Return (X, Y) of the center of cell containing provided text 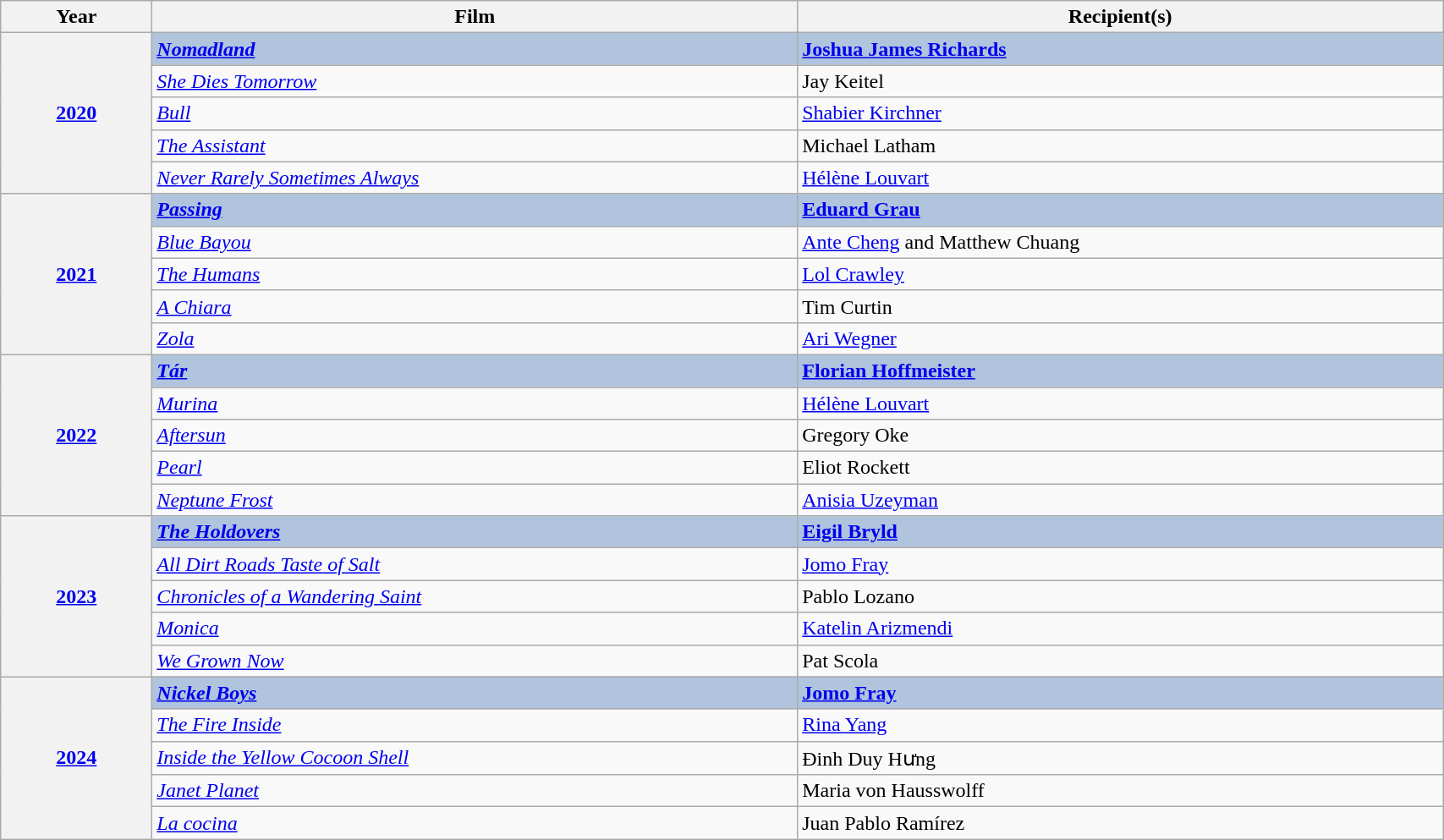
Zola (475, 338)
Jay Keitel (1120, 81)
Maria von Hausswolff (1120, 791)
Monica (475, 629)
Katelin Arizmendi (1120, 629)
Chronicles of a Wandering Saint (475, 596)
The Fire Inside (475, 725)
Florian Hoffmeister (1120, 371)
2021 (76, 274)
Never Rarely Sometimes Always (475, 178)
All Dirt Roads Taste of Salt (475, 564)
La cocina (475, 823)
Michael Latham (1120, 145)
Nomadland (475, 49)
Film (475, 17)
Janet Planet (475, 791)
The Assistant (475, 145)
Gregory Oke (1120, 436)
The Holdovers (475, 532)
Lol Crawley (1120, 274)
She Dies Tomorrow (475, 81)
Joshua James Richards (1120, 49)
We Grown Now (475, 661)
Neptune Frost (475, 500)
Recipient(s) (1120, 17)
Ðinh Duy Hưng (1120, 758)
2023 (76, 596)
2024 (76, 758)
Pearl (475, 468)
Bull (475, 113)
Anisia Uzeyman (1120, 500)
Ari Wegner (1120, 338)
Eigil Bryld (1120, 532)
2022 (76, 435)
Blue Bayou (475, 242)
Shabier Kirchner (1120, 113)
Eduard Grau (1120, 210)
Juan Pablo Ramírez (1120, 823)
Ante Cheng and Matthew Chuang (1120, 242)
Aftersun (475, 436)
A Chiara (475, 306)
2020 (76, 113)
Tim Curtin (1120, 306)
Passing (475, 210)
Pat Scola (1120, 661)
The Humans (475, 274)
Tár (475, 371)
Eliot Rockett (1120, 468)
Rina Yang (1120, 725)
Year (76, 17)
Murina (475, 404)
Pablo Lozano (1120, 596)
Nickel Boys (475, 693)
Inside the Yellow Cocoon Shell (475, 758)
